Return the (X, Y) coordinate for the center point of the cell that contains the specified text.  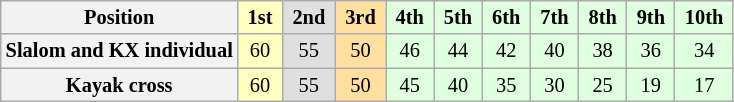
30 (554, 85)
Kayak cross (120, 85)
44 (458, 51)
34 (704, 51)
46 (410, 51)
45 (410, 85)
9th (651, 17)
Slalom and KX individual (120, 51)
35 (506, 85)
4th (410, 17)
36 (651, 51)
25 (603, 85)
17 (704, 85)
6th (506, 17)
19 (651, 85)
38 (603, 51)
7th (554, 17)
42 (506, 51)
8th (603, 17)
Position (120, 17)
3rd (360, 17)
1st (260, 17)
2nd (308, 17)
5th (458, 17)
10th (704, 17)
